Extract the [x, y] coordinate from the center of the cell holding the provided text.  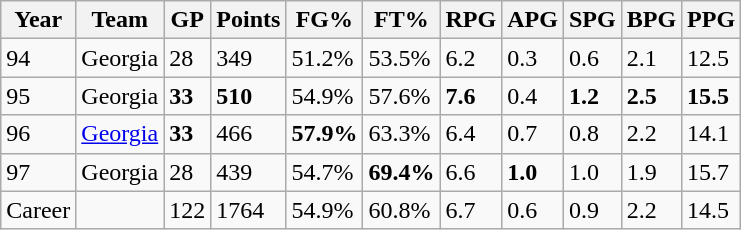
BPG [651, 20]
466 [248, 134]
54.7% [324, 172]
SPG [592, 20]
122 [188, 210]
FT% [402, 20]
1.2 [592, 96]
53.5% [402, 58]
APG [533, 20]
51.2% [324, 58]
6.4 [471, 134]
69.4% [402, 172]
96 [38, 134]
15.5 [712, 96]
12.5 [712, 58]
GP [188, 20]
95 [38, 96]
Career [38, 210]
2.5 [651, 96]
0.7 [533, 134]
0.4 [533, 96]
6.2 [471, 58]
349 [248, 58]
FG% [324, 20]
1.9 [651, 172]
Year [38, 20]
0.8 [592, 134]
60.8% [402, 210]
6.7 [471, 210]
94 [38, 58]
1764 [248, 210]
510 [248, 96]
6.6 [471, 172]
RPG [471, 20]
57.6% [402, 96]
439 [248, 172]
14.1 [712, 134]
0.9 [592, 210]
Team [120, 20]
2.1 [651, 58]
PPG [712, 20]
97 [38, 172]
7.6 [471, 96]
15.7 [712, 172]
Points [248, 20]
0.3 [533, 58]
63.3% [402, 134]
14.5 [712, 210]
57.9% [324, 134]
